Identify which cell holds the provided text, then report its [X, Y] central coordinate. 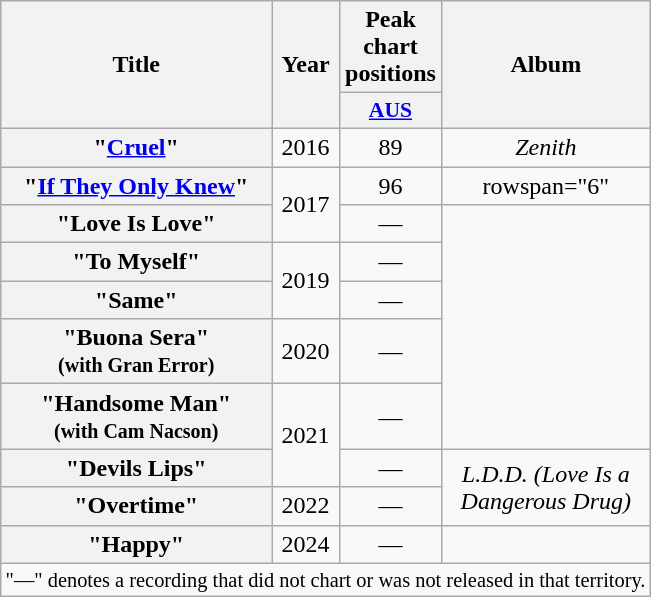
Zenith [546, 147]
"Overtime" [136, 506]
L.D.D. (Love Is aDangerous Drug) [546, 487]
96 [391, 185]
2024 [306, 544]
"Devils Lips" [136, 468]
2016 [306, 147]
Peak chart positions [391, 47]
rowspan="6" [546, 185]
"—" denotes a recording that did not chart or was not released in that territory. [326, 580]
2017 [306, 204]
"Same" [136, 300]
Year [306, 65]
"To Myself" [136, 262]
"If They Only Knew" [136, 185]
"Happy" [136, 544]
Title [136, 65]
AUS [391, 111]
2022 [306, 506]
"Cruel" [136, 147]
2021 [306, 436]
2020 [306, 352]
Album [546, 65]
2019 [306, 281]
"Love Is Love" [136, 224]
"Buona Sera"(with Gran Error) [136, 352]
"Handsome Man"(with Cam Nacson) [136, 416]
89 [391, 147]
